Provide the (x, y) coordinate of the cell's center where the given text is located.  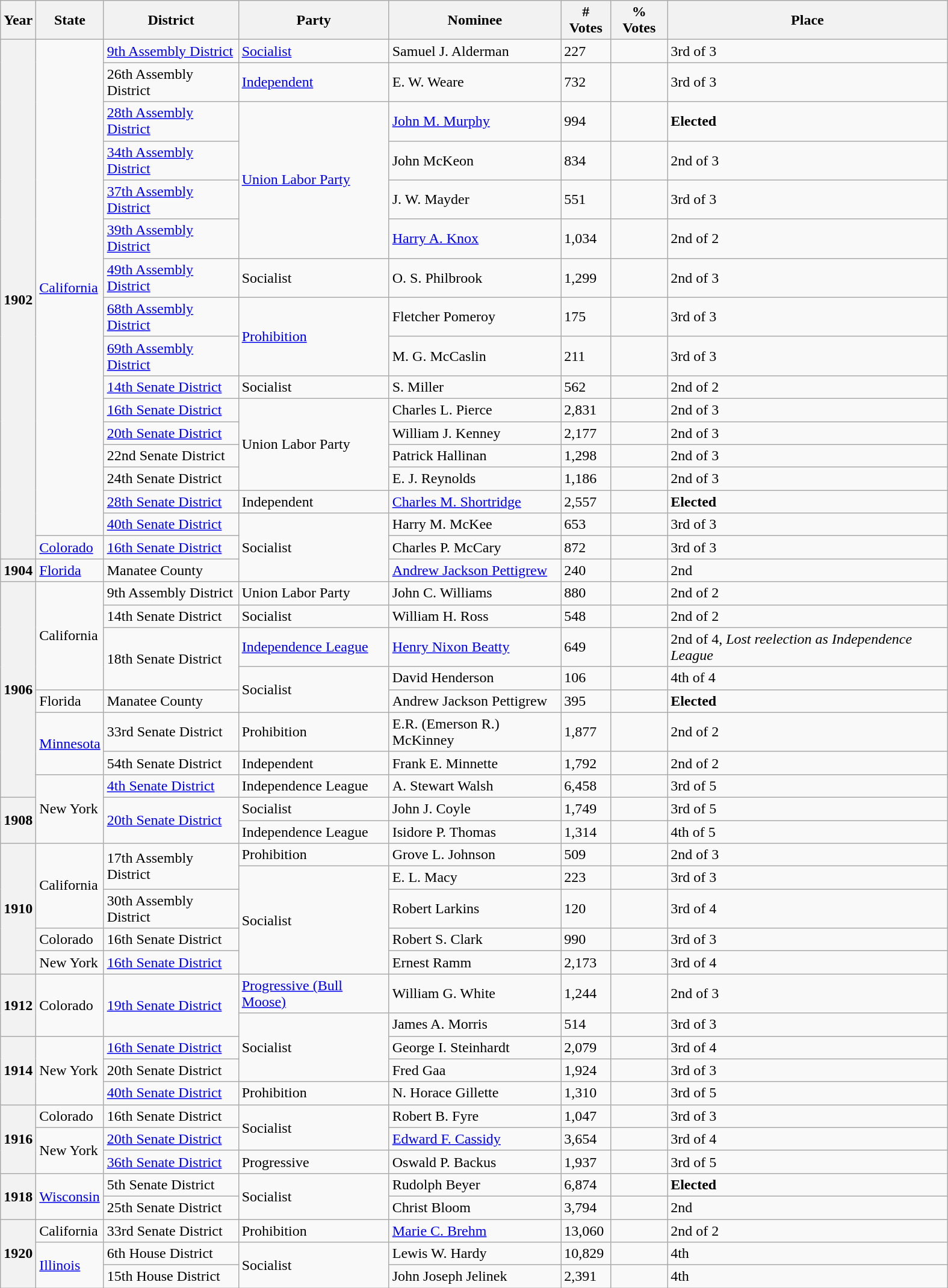
1,792 (586, 763)
240 (586, 570)
26th Assembly District (171, 82)
1910 (18, 908)
1,749 (586, 809)
N. Horace Gillette (474, 1093)
223 (586, 878)
2,177 (586, 433)
34th Assembly District (171, 160)
880 (586, 593)
1,314 (586, 832)
William G. White (474, 994)
649 (586, 647)
3,654 (586, 1139)
514 (586, 1025)
Fred Gaa (474, 1070)
732 (586, 82)
37th Assembly District (171, 200)
5th Senate District (171, 1185)
2nd of 4, Lost reelection as Independence League (808, 647)
Progressive (Bull Moose) (314, 994)
19th Senate District (171, 1005)
Robert Larkins (474, 908)
Wisconsin (70, 1196)
Samuel J. Alderman (474, 51)
1,034 (586, 238)
548 (586, 616)
George I. Steinhardt (474, 1047)
Minnesota (70, 744)
28th Senate District (171, 502)
2,557 (586, 502)
1908 (18, 820)
Charles L. Pierce (474, 410)
1906 (18, 689)
22nd Senate District (171, 456)
Edward F. Cassidy (474, 1139)
990 (586, 940)
Lewis W. Hardy (474, 1254)
Illinois (70, 1265)
Fletcher Pomeroy (474, 316)
120 (586, 908)
Robert B. Fyre (474, 1116)
David Henderson (474, 678)
1902 (18, 300)
A. Stewart Walsh (474, 786)
Party (314, 20)
211 (586, 356)
4th of 4 (808, 678)
28th Assembly District (171, 122)
36th Senate District (171, 1162)
1912 (18, 1005)
2,831 (586, 410)
J. W. Mayder (474, 200)
Year (18, 20)
1,298 (586, 456)
2,391 (586, 1277)
State (70, 20)
562 (586, 387)
John J. Coyle (474, 809)
John M. Murphy (474, 122)
1904 (18, 570)
2,173 (586, 963)
1,310 (586, 1093)
25th Senate District (171, 1207)
1,244 (586, 994)
Frank E. Minnette (474, 763)
1920 (18, 1253)
106 (586, 678)
6th House District (171, 1254)
6,458 (586, 786)
18th Senate District (171, 658)
1,924 (586, 1070)
District (171, 20)
994 (586, 122)
2,079 (586, 1047)
1,299 (586, 278)
1,047 (586, 1116)
Ernest Ramm (474, 963)
4th Senate District (171, 786)
653 (586, 525)
Robert S. Clark (474, 940)
M. G. McCaslin (474, 356)
John C. Williams (474, 593)
Nominee (474, 20)
Place (808, 20)
Marie C. Brehm (474, 1230)
175 (586, 316)
54th Senate District (171, 763)
4th of 5 (808, 832)
39th Assembly District (171, 238)
% Votes (639, 20)
E. L. Macy (474, 878)
227 (586, 51)
6,874 (586, 1185)
Rudolph Beyer (474, 1185)
1,937 (586, 1162)
James A. Morris (474, 1025)
872 (586, 547)
S. Miller (474, 387)
Christ Bloom (474, 1207)
Oswald P. Backus (474, 1162)
17th Assembly District (171, 866)
395 (586, 701)
509 (586, 855)
69th Assembly District (171, 356)
William H. Ross (474, 616)
551 (586, 200)
Harry M. McKee (474, 525)
1,186 (586, 479)
68th Assembly District (171, 316)
24th Senate District (171, 479)
1,877 (586, 732)
30th Assembly District (171, 908)
Charles M. Shortridge (474, 502)
10,829 (586, 1254)
Henry Nixon Beatty (474, 647)
15th House District (171, 1277)
Charles P. McCary (474, 547)
1916 (18, 1139)
834 (586, 160)
Isidore P. Thomas (474, 832)
1918 (18, 1196)
Grove L. Johnson (474, 855)
49th Assembly District (171, 278)
William J. Kenney (474, 433)
Patrick Hallinan (474, 456)
E.R. (Emerson R.) McKinney (474, 732)
# Votes (586, 20)
John Joseph Jelinek (474, 1277)
Harry A. Knox (474, 238)
3,794 (586, 1207)
13,060 (586, 1230)
Progressive (314, 1162)
O. S. Philbrook (474, 278)
E. J. Reynolds (474, 479)
John McKeon (474, 160)
1914 (18, 1070)
E. W. Weare (474, 82)
